Provide the (X, Y) coordinate of the cell's center where the given text is located.  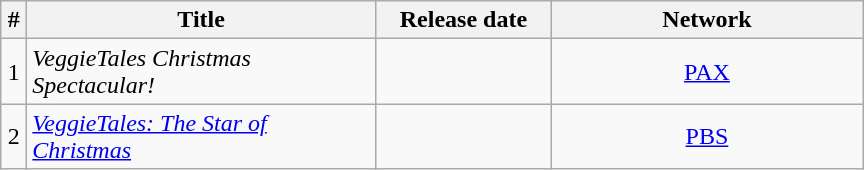
PAX (706, 72)
# (14, 20)
1 (14, 72)
Release date (463, 20)
Title (202, 20)
PBS (706, 136)
VeggieTales: The Star of Christmas (202, 136)
2 (14, 136)
VeggieTales Christmas Spectacular! (202, 72)
Network (706, 20)
